Identify which cell holds the provided text, then report its [X, Y] central coordinate. 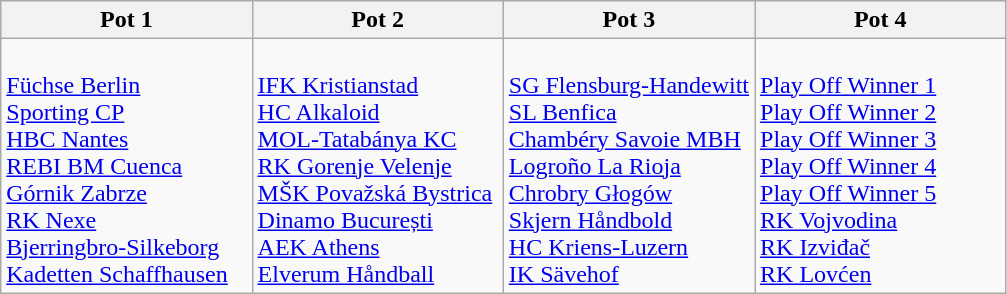
Play Off Winner 1 Play Off Winner 2 Play Off Winner 3 Play Off Winner 4 Play Off Winner 5 RK Vojvodina RK Izviđač RK Lovćen [880, 166]
Pot 1 [126, 20]
IFK Kristianstad HC Alkaloid MOL-Tatabánya KC RK Gorenje Velenje MŠK Považská Bystrica Dinamo București AEK Athens Elverum Håndball [378, 166]
Pot 4 [880, 20]
Pot 3 [628, 20]
Füchse Berlin Sporting CP HBC Nantes REBI BM Cuenca Górnik Zabrze RK Nexe Bjerringbro-Silkeborg Kadetten Schaffhausen [126, 166]
Pot 2 [378, 20]
SG Flensburg-Handewitt SL Benfica Chambéry Savoie MBH Logroño La Rioja Chrobry Głogów Skjern Håndbold HC Kriens-Luzern IK Sävehof [628, 166]
